Capture the cell that displays the provided text and extract its [x, y] central coordinate. 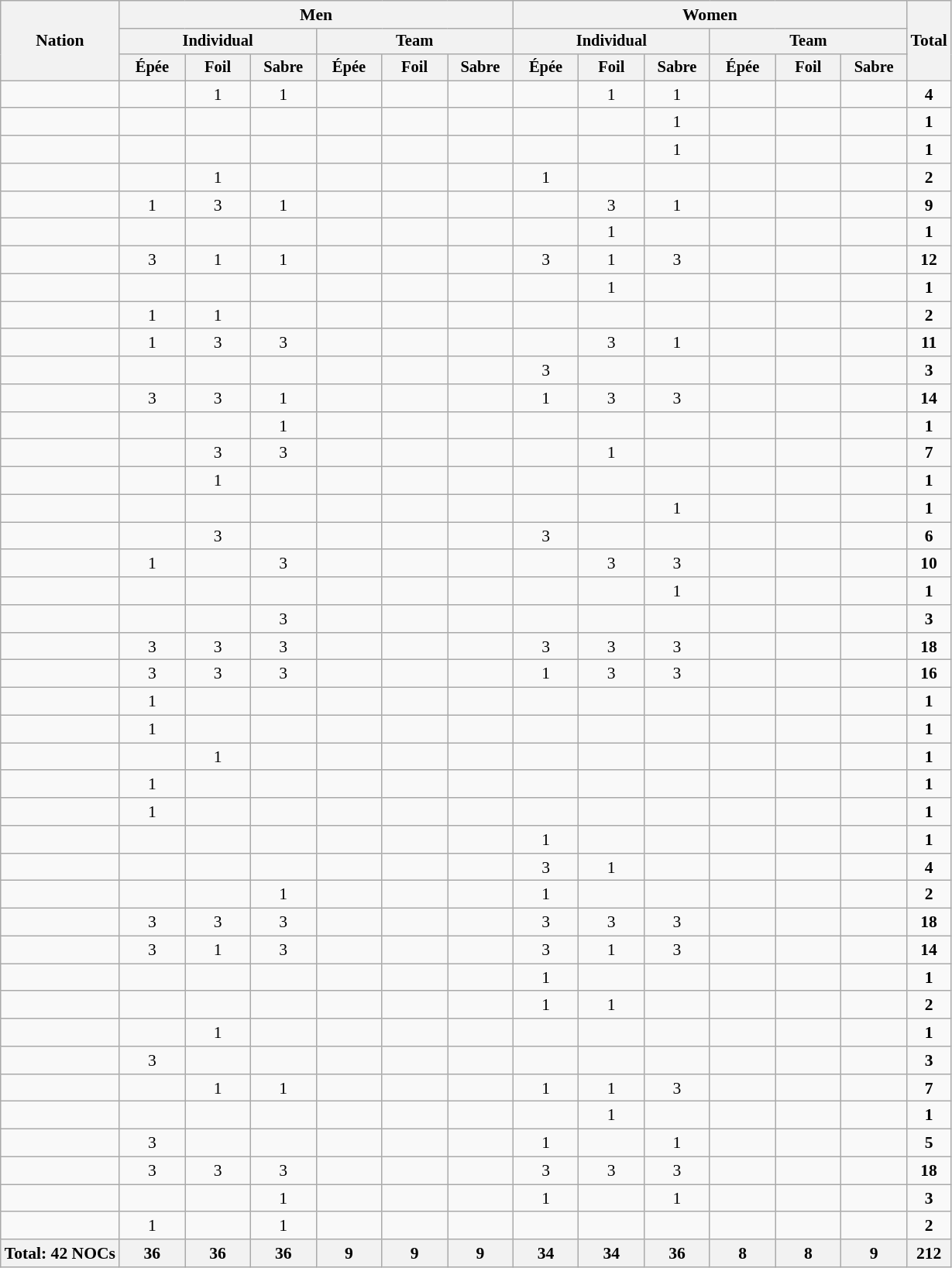
Men [316, 15]
Nation [60, 40]
Women [710, 15]
6 [928, 536]
5 [928, 1143]
16 [928, 674]
11 [928, 343]
Total [928, 40]
10 [928, 564]
12 [928, 260]
212 [928, 1253]
Total: 42 NOCs [60, 1253]
